From the cell containing the given text, extract its center point as [X, Y] coordinate. 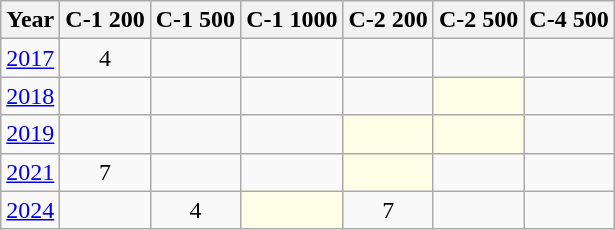
2021 [30, 172]
2017 [30, 58]
C-2 200 [388, 20]
C-1 200 [105, 20]
Year [30, 20]
2019 [30, 134]
C-1 1000 [292, 20]
C-2 500 [478, 20]
2024 [30, 210]
C-1 500 [195, 20]
C-4 500 [569, 20]
2018 [30, 96]
